Return [x, y] of the center of cell containing provided text 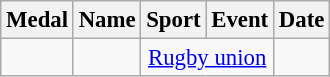
Rugby union [208, 58]
Medal [38, 20]
Sport [174, 20]
Date [301, 20]
Name [107, 20]
Event [240, 20]
